Return (x, y) of the center of cell containing provided text 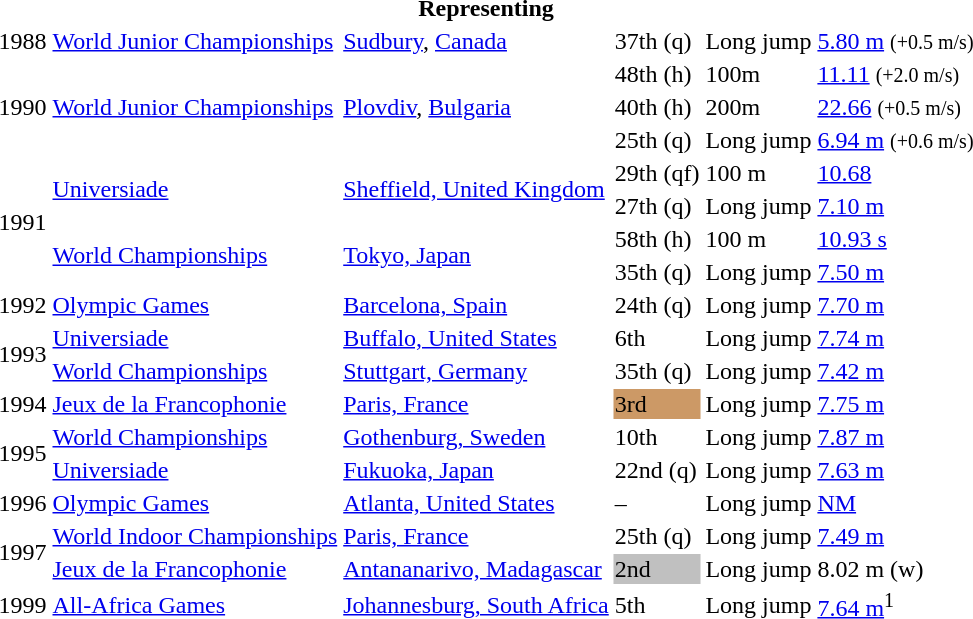
2nd (657, 569)
40th (h) (657, 107)
Plovdiv, Bulgaria (476, 107)
Sheffield, United Kingdom (476, 190)
22nd (q) (657, 470)
Antananarivo, Madagascar (476, 569)
World Indoor Championships (195, 536)
Barcelona, Spain (476, 305)
58th (h) (657, 239)
Fukuoka, Japan (476, 470)
6th (657, 338)
Stuttgart, Germany (476, 371)
Buffalo, United States (476, 338)
10th (657, 437)
Sudbury, Canada (476, 41)
37th (q) (657, 41)
– (657, 503)
48th (h) (657, 74)
100m (758, 74)
Tokyo, Japan (476, 256)
27th (q) (657, 206)
Gothenburg, Sweden (476, 437)
Atlanta, United States (476, 503)
200m (758, 107)
3rd (657, 404)
24th (q) (657, 305)
29th (qf) (657, 173)
